Determine the [x, y] coordinate at the center of the cell enclosing the given text.  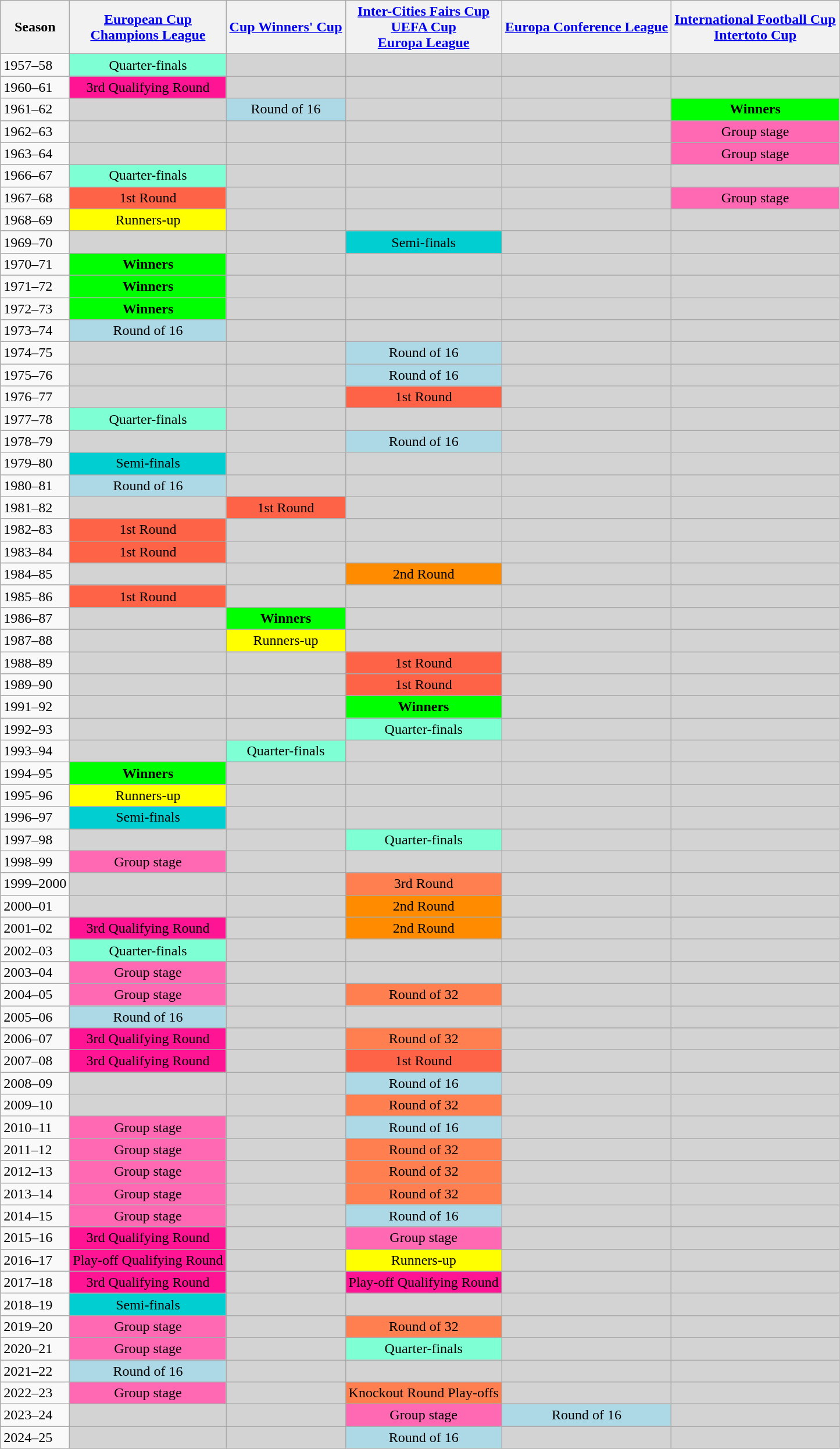
1993–94 [35, 751]
1971–72 [35, 286]
1961–62 [35, 109]
1986–87 [35, 618]
1984–85 [35, 574]
1980–81 [35, 486]
2018–19 [35, 1304]
1982–83 [35, 530]
2021–22 [35, 1371]
1960–61 [35, 87]
2011–12 [35, 1150]
1972–73 [35, 309]
2005–06 [35, 1017]
Cup Winners' Cup [286, 27]
1977–78 [35, 419]
1987–88 [35, 640]
2008–09 [35, 1083]
1970–71 [35, 264]
1996–97 [35, 818]
1957–58 [35, 65]
1998–99 [35, 862]
1967–68 [35, 198]
1981–82 [35, 508]
2015–16 [35, 1238]
2016–17 [35, 1260]
2017–18 [35, 1282]
3rd Round [423, 884]
2024–25 [35, 1437]
1983–84 [35, 552]
1992–93 [35, 729]
1995–96 [35, 795]
2004–05 [35, 994]
1968–69 [35, 220]
2009–10 [35, 1105]
Knockout Round Play-offs [423, 1393]
1997–98 [35, 840]
International Football CupIntertoto Cup [755, 27]
1974–75 [35, 353]
Inter-Cities Fairs CupUEFA CupEuropa League [423, 27]
2003–04 [35, 972]
1962–63 [35, 131]
Season [35, 27]
1989–90 [35, 685]
1966–67 [35, 176]
1976–77 [35, 397]
1963–64 [35, 154]
2000–01 [35, 906]
2010–11 [35, 1127]
1969–70 [35, 242]
2019–20 [35, 1326]
1994–95 [35, 773]
2022–23 [35, 1393]
2013–14 [35, 1194]
1991–92 [35, 707]
2012–13 [35, 1172]
1988–89 [35, 662]
2006–07 [35, 1039]
2001–02 [35, 928]
Europa Conference League [586, 27]
1975–76 [35, 375]
1979–80 [35, 463]
1985–86 [35, 596]
2020–21 [35, 1348]
European CupChampions League [148, 27]
1978–79 [35, 441]
2023–24 [35, 1415]
1999–2000 [35, 884]
1973–74 [35, 331]
2007–08 [35, 1061]
2014–15 [35, 1216]
2002–03 [35, 950]
